Identify which cell holds the provided text, then report its (x, y) central coordinate. 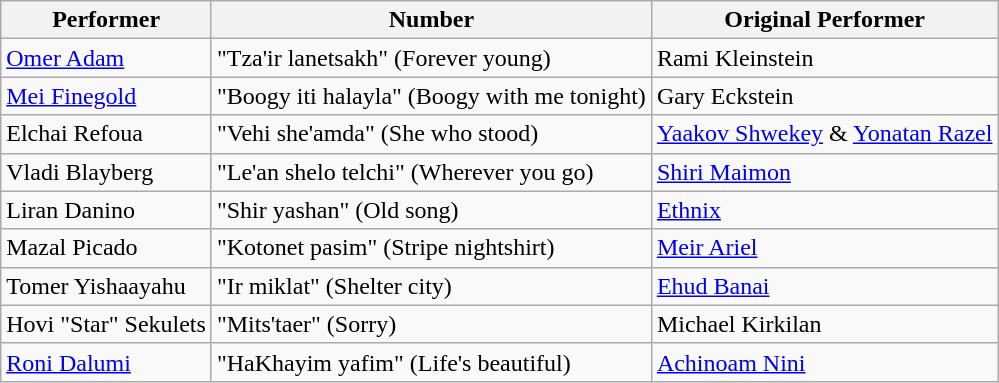
"Vehi she'amda" (She who stood) (431, 134)
Elchai Refoua (106, 134)
Vladi Blayberg (106, 172)
Number (431, 20)
"Shir yashan" (Old song) (431, 210)
"Mits'taer" (Sorry) (431, 324)
Liran Danino (106, 210)
Shiri Maimon (824, 172)
Achinoam Nini (824, 362)
Ethnix (824, 210)
Hovi "Star" Sekulets (106, 324)
"Le'an shelo telchi" (Wherever you go) (431, 172)
"Kotonet pasim" (Stripe nightshirt) (431, 248)
Meir Ariel (824, 248)
Rami Kleinstein (824, 58)
"Ir miklat" (Shelter city) (431, 286)
Omer Adam (106, 58)
"Tza'ir lanetsakh" (Forever young) (431, 58)
Tomer Yishaayahu (106, 286)
Ehud Banai (824, 286)
"HaKhayim yafim" (Life's beautiful) (431, 362)
Mazal Picado (106, 248)
Gary Eckstein (824, 96)
Mei Finegold (106, 96)
"Boogy iti halayla" (Boogy with me tonight) (431, 96)
Roni Dalumi (106, 362)
Performer (106, 20)
Original Performer (824, 20)
Yaakov Shwekey & Yonatan Razel (824, 134)
Michael Kirkilan (824, 324)
